Find where the given text appears and provide that cell's center as (X, Y) coordinate. 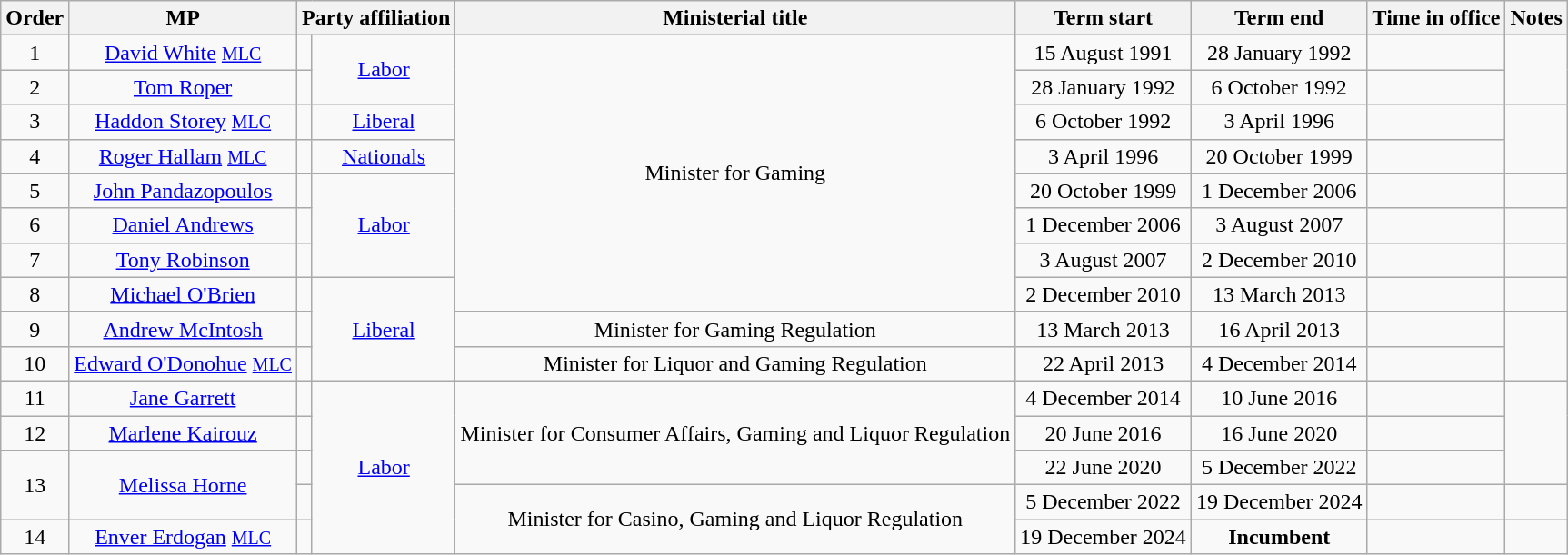
3 (35, 122)
22 June 2020 (1104, 468)
10 June 2016 (1279, 398)
Melissa Horne (184, 485)
John Pandazopoulos (184, 191)
Haddon Storey MLC (184, 122)
Edward O'Donohue MLC (184, 363)
MP (184, 18)
5 (35, 191)
22 April 2013 (1104, 363)
16 April 2013 (1279, 329)
Roger Hallam MLC (184, 156)
David White MLC (184, 53)
Notes (1536, 18)
Time in office (1436, 18)
Minister for Liquor and Gaming Regulation (735, 363)
15 August 1991 (1104, 53)
Marlene Kairouz (184, 433)
12 (35, 433)
4 (35, 156)
Minister for Consumer Affairs, Gaming and Liquor Regulation (735, 432)
Andrew McIntosh (184, 329)
11 (35, 398)
Tony Robinson (184, 260)
Minister for Gaming (735, 173)
Incumbent (1279, 537)
Jane Garrett (184, 398)
Ministerial title (735, 18)
14 (35, 537)
20 June 2016 (1104, 433)
8 (35, 294)
10 (35, 363)
13 (35, 485)
7 (35, 260)
6 (35, 225)
Order (35, 18)
Minister for Gaming Regulation (735, 329)
1 (35, 53)
Party affiliation (375, 18)
Tom Roper (184, 87)
2 (35, 87)
9 (35, 329)
Nationals (384, 156)
Michael O'Brien (184, 294)
Minister for Casino, Gaming and Liquor Regulation (735, 520)
16 June 2020 (1279, 433)
Enver Erdogan MLC (184, 537)
Term start (1104, 18)
Daniel Andrews (184, 225)
Term end (1279, 18)
